From the cell containing the given text, extract its center point as [x, y] coordinate. 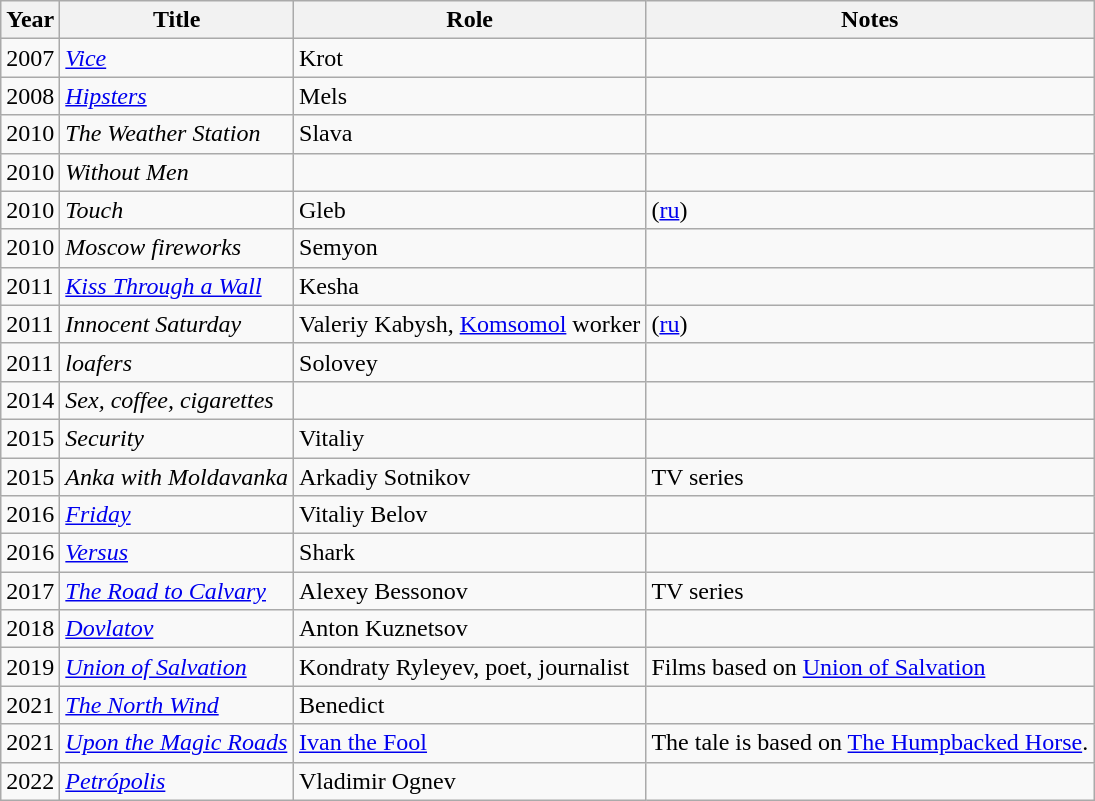
Vitaliy [470, 438]
Solovey [470, 362]
The North Wind [177, 705]
Anka with Moldavanka [177, 477]
Friday [177, 515]
Without Men [177, 172]
Security [177, 438]
Versus [177, 553]
Valeriy Kabysh, Komsomol worker [470, 324]
Vice [177, 58]
Films based on Union of Salvation [870, 667]
Ivan the Fool [470, 743]
Hipsters [177, 96]
Slava [470, 134]
Anton Kuznetsov [470, 629]
2017 [30, 591]
Year [30, 20]
Kiss Through a Wall [177, 286]
Mels [470, 96]
Innocent Saturday [177, 324]
Kesha [470, 286]
Petrópolis [177, 781]
Title [177, 20]
Arkadiy Sotnikov [470, 477]
Vladimir Ognev [470, 781]
Semyon [470, 248]
Shark [470, 553]
Benedict [470, 705]
The tale is based on The Humpbacked Horse. [870, 743]
2014 [30, 400]
Dovlatov [177, 629]
2018 [30, 629]
Role [470, 20]
Union of Salvation [177, 667]
Kondraty Ryleyev, poet, journalist [470, 667]
The Weather Station [177, 134]
Touch [177, 210]
Alexey Bessonov [470, 591]
Sex, coffee, cigarettes [177, 400]
Gleb [470, 210]
Krot [470, 58]
Upon the Magic Roads [177, 743]
2008 [30, 96]
Vitaliy Belov [470, 515]
Notes [870, 20]
2022 [30, 781]
The Road to Calvary [177, 591]
2019 [30, 667]
2007 [30, 58]
loafers [177, 362]
Moscow fireworks [177, 248]
